Locate the cell with the specified text and output its (x, y) center coordinate. 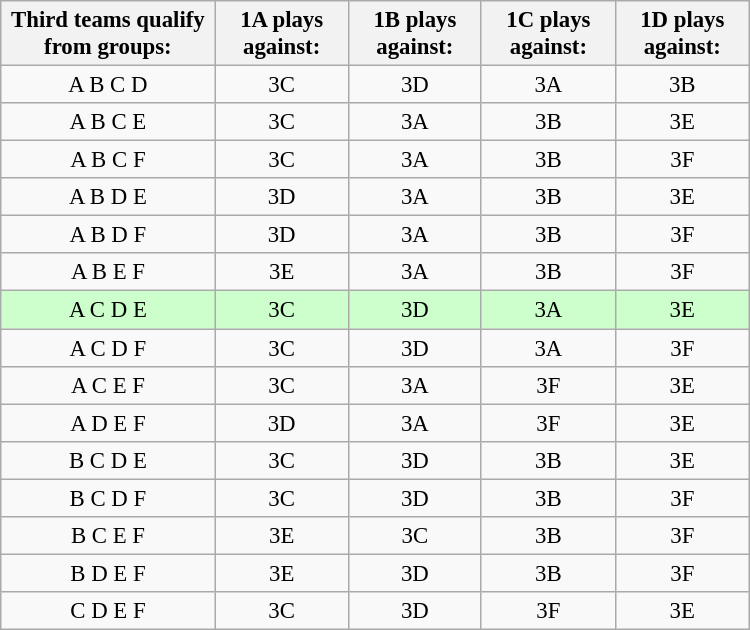
B C D E (108, 460)
1B plays against: (414, 34)
Third teams qualify from groups: (108, 34)
B C D F (108, 498)
A B E F (108, 273)
A C D E (108, 310)
A B D E (108, 197)
B C E F (108, 536)
1C plays against: (548, 34)
A C D F (108, 348)
B D E F (108, 573)
A D E F (108, 423)
C D E F (108, 611)
A B D F (108, 235)
A B C D (108, 85)
1A plays against: (282, 34)
A C E F (108, 385)
1D plays against: (682, 34)
A B C F (108, 160)
A B C E (108, 122)
